Extract the (x, y) coordinate from the center of the cell holding the provided text.  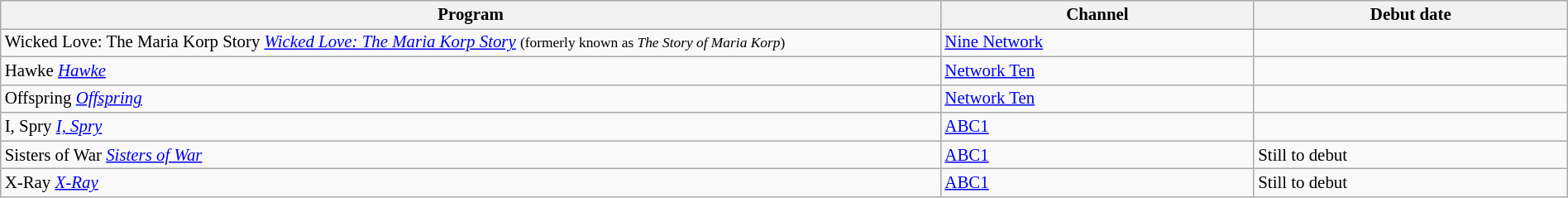
X-Ray X-Ray (471, 183)
I, Spry I, Spry (471, 127)
Program (471, 15)
Sisters of War Sisters of War (471, 155)
Offspring Offspring (471, 99)
Hawke Hawke (471, 70)
Nine Network (1097, 42)
Wicked Love: The Maria Korp Story Wicked Love: The Maria Korp Story (formerly known as The Story of Maria Korp) (471, 42)
Channel (1097, 15)
Debut date (1411, 15)
